Search for the cell housing the specified text and yield its (X, Y) center coordinate. 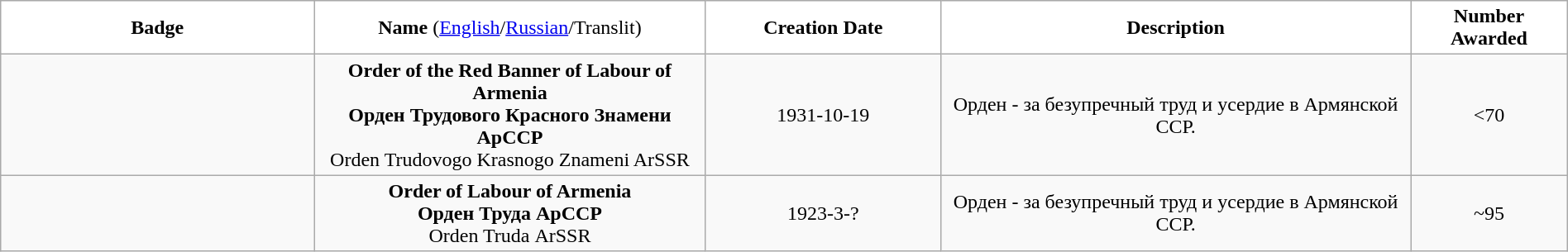
Creation Date (823, 28)
~95 (1489, 213)
Order of Labour of ArmeniaОрден Труда АрССРOrden Trudа ArSSR (510, 213)
Number Awarded (1489, 28)
Order of the Red Banner of Labour of ArmeniaОрден Трудового Красного Знамени АрССРOrden Trudovogo Krasnogo Znameni ArSSR (510, 115)
1931-10-19 (823, 115)
Name (English/Russian/Translit) (510, 28)
Description (1175, 28)
Badge (157, 28)
1923-3-? (823, 213)
<70 (1489, 115)
